Determine the (x, y) coordinate at the center of the cell enclosing the given text.  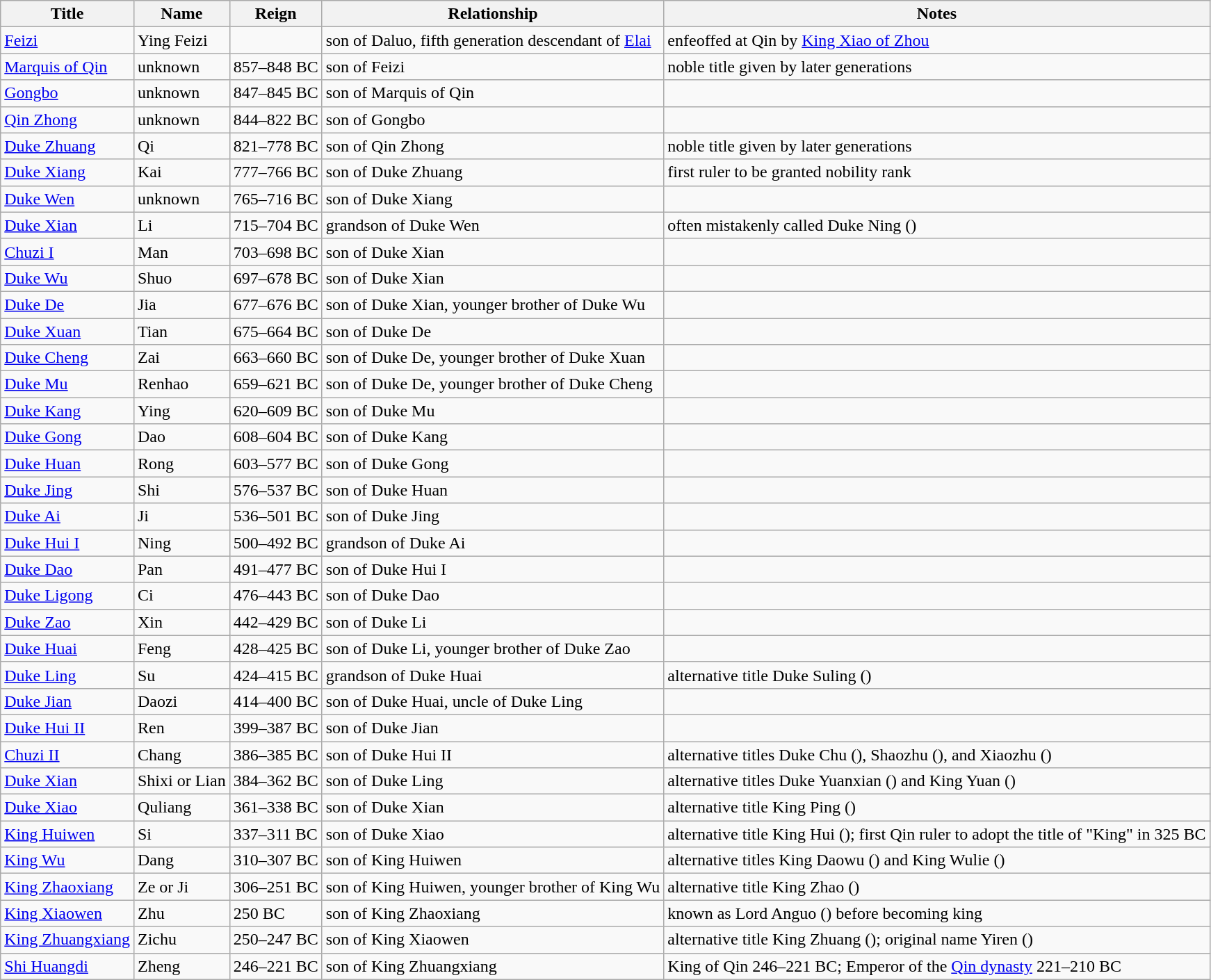
663–660 BC (275, 358)
703–698 BC (275, 252)
306–251 BC (275, 887)
Chuzi I (67, 252)
son of Duke Hui II (493, 754)
Duke Xiao (67, 808)
Chuzi II (67, 754)
399–387 BC (275, 728)
Duke Mu (67, 384)
son of Duke Li, younger brother of Duke Zao (493, 648)
Duke Dao (67, 569)
715–704 BC (275, 225)
Feng (181, 648)
361–338 BC (275, 808)
son of Duke Dao (493, 596)
known as Lord Anguo () before becoming king (937, 913)
414–400 BC (275, 701)
246–221 BC (275, 966)
500–492 BC (275, 543)
son of Duke Hui I (493, 569)
386–385 BC (275, 754)
grandson of Duke Wen (493, 225)
Renhao (181, 384)
son of Qin Zhong (493, 146)
Zai (181, 358)
son of King Huiwen (493, 860)
Tian (181, 332)
son of Duke Ling (493, 781)
337–311 BC (275, 834)
250 BC (275, 913)
King of Qin 246–221 BC; Emperor of the Qin dynasty 221–210 BC (937, 966)
Duke Zao (67, 622)
Ji (181, 516)
son of King Huiwen, younger brother of King Wu (493, 887)
alternative titles Duke Yuanxian () and King Yuan () (937, 781)
Dang (181, 860)
857–848 BC (275, 67)
Duke Wu (67, 278)
620–609 BC (275, 411)
son of Duke Li (493, 622)
677–676 BC (275, 304)
enfeoffed at Qin by King Xiao of Zhou (937, 40)
Daozi (181, 701)
844–822 BC (275, 120)
alternative titles Duke Chu (), Shaozhu (), and Xiaozhu () (937, 754)
491–477 BC (275, 569)
son of Duke Zhuang (493, 172)
Si (181, 834)
Kai (181, 172)
alternative title King Hui (); first Qin ruler to adopt the title of "King" in 325 BC (937, 834)
grandson of Duke Ai (493, 543)
son of King Zhuangxiang (493, 966)
alternative title King Ping () (937, 808)
603–577 BC (275, 464)
Li (181, 225)
son of Duke Huai, uncle of Duke Ling (493, 701)
Relationship (493, 14)
428–425 BC (275, 648)
son of Duke De (493, 332)
son of Marquis of Qin (493, 93)
536–501 BC (275, 516)
King Huiwen (67, 834)
Shixi or Lian (181, 781)
Ying Feizi (181, 40)
son of Daluo, fifth generation descendant of Elai (493, 40)
250–247 BC (275, 940)
King Zhaoxiang (67, 887)
Zhu (181, 913)
Ning (181, 543)
Shi (181, 490)
Ren (181, 728)
Su (181, 675)
Chang (181, 754)
Gongbo (67, 93)
Duke Gong (67, 437)
Ci (181, 596)
son of Duke De, younger brother of Duke Cheng (493, 384)
Quliang (181, 808)
Name (181, 14)
608–604 BC (275, 437)
Dao (181, 437)
Shi Huangdi (67, 966)
576–537 BC (275, 490)
grandson of Duke Huai (493, 675)
Duke Huan (67, 464)
Rong (181, 464)
King Xiaowen (67, 913)
Duke Jian (67, 701)
son of Duke Jian (493, 728)
King Zhuangxiang (67, 940)
Marquis of Qin (67, 67)
659–621 BC (275, 384)
Duke Zhuang (67, 146)
Title (67, 14)
675–664 BC (275, 332)
alternative title Duke Suling () (937, 675)
310–307 BC (275, 860)
Duke Wen (67, 199)
Duke Kang (67, 411)
son of Duke Mu (493, 411)
Ying (181, 411)
Shuo (181, 278)
alternative title King Zhao () (937, 887)
821–778 BC (275, 146)
son of Gongbo (493, 120)
Man (181, 252)
Duke Hui I (67, 543)
442–429 BC (275, 622)
Qi (181, 146)
Jia (181, 304)
son of Duke De, younger brother of Duke Xuan (493, 358)
Duke Jing (67, 490)
son of Duke Gong (493, 464)
King Wu (67, 860)
Qin Zhong (67, 120)
son of Duke Xiang (493, 199)
Duke Cheng (67, 358)
424–415 BC (275, 675)
son of Feizi (493, 67)
son of King Xiaowen (493, 940)
777–766 BC (275, 172)
Duke Ling (67, 675)
Xin (181, 622)
first ruler to be granted nobility rank (937, 172)
Notes (937, 14)
Duke Xuan (67, 332)
384–362 BC (275, 781)
Duke Xiang (67, 172)
Pan (181, 569)
alternative title King Zhuang (); original name Yiren () (937, 940)
Duke Ai (67, 516)
son of Duke Kang (493, 437)
476–443 BC (275, 596)
697–678 BC (275, 278)
son of Duke Jing (493, 516)
Duke Hui II (67, 728)
son of Duke Huan (493, 490)
Duke Huai (67, 648)
Duke Ligong (67, 596)
son of Duke Xian, younger brother of Duke Wu (493, 304)
son of King Zhaoxiang (493, 913)
often mistakenly called Duke Ning () (937, 225)
Reign (275, 14)
Zichu (181, 940)
765–716 BC (275, 199)
Ze or Ji (181, 887)
son of Duke Xiao (493, 834)
alternative titles King Daowu () and King Wulie () (937, 860)
847–845 BC (275, 93)
Duke De (67, 304)
Feizi (67, 40)
Zheng (181, 966)
